Provide the [X, Y] coordinate of the cell's center where the given text is located.  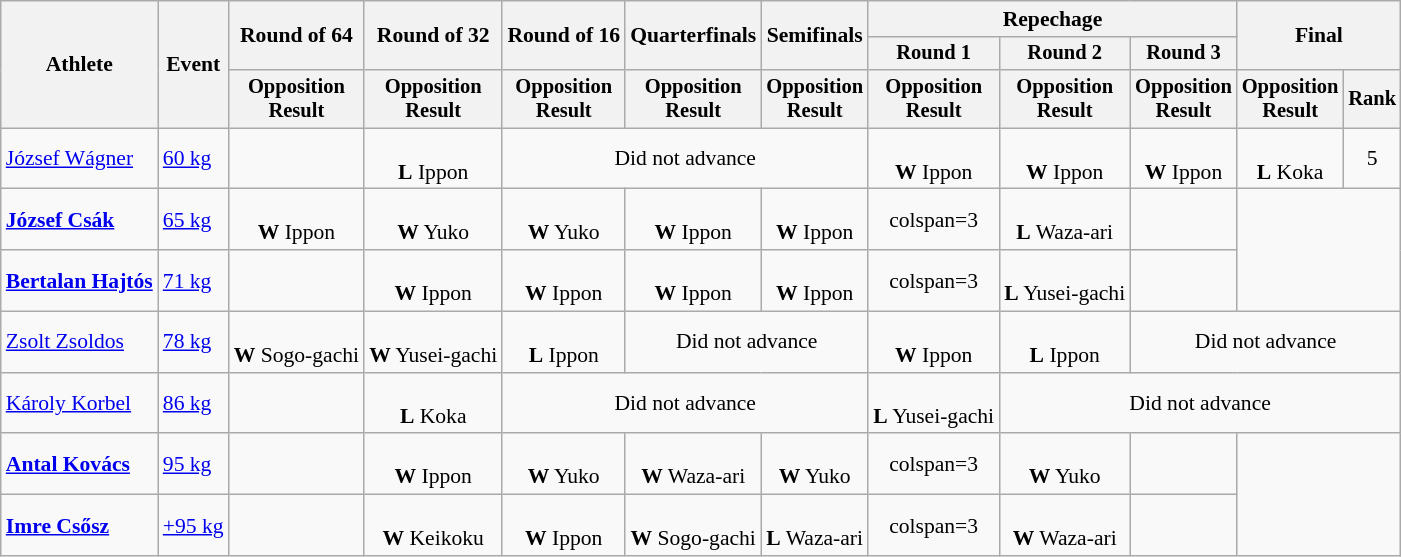
Antal Kovács [80, 464]
78 kg [194, 342]
Round of 16 [564, 36]
Repechage [1052, 19]
Round 2 [1064, 54]
Round 3 [1184, 54]
Quarterfinals [693, 36]
Semifinals [814, 36]
Rank [1372, 99]
95 kg [194, 464]
W Keikoku [433, 526]
Round of 64 [296, 36]
71 kg [194, 280]
+95 kg [194, 526]
5 [1372, 158]
József Wágner [80, 158]
86 kg [194, 404]
Károly Korbel [80, 404]
W Yusei-gachi [433, 342]
Imre Csősz [80, 526]
Round of 32 [433, 36]
Zsolt Zsoldos [80, 342]
Round 1 [934, 54]
József Csák [80, 220]
Event [194, 64]
Final [1319, 36]
65 kg [194, 220]
Bertalan Hajtós [80, 280]
60 kg [194, 158]
Athlete [80, 64]
